Identify which cell holds the provided text, then report its [X, Y] central coordinate. 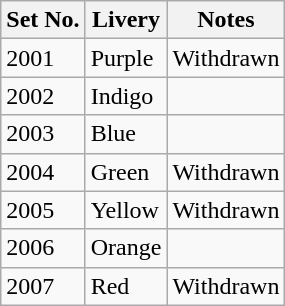
Green [126, 172]
Purple [126, 58]
2005 [43, 210]
Yellow [126, 210]
2004 [43, 172]
Orange [126, 248]
Indigo [126, 96]
2003 [43, 134]
2002 [43, 96]
2007 [43, 286]
2001 [43, 58]
Livery [126, 20]
Red [126, 286]
2006 [43, 248]
Blue [126, 134]
Notes [226, 20]
Set No. [43, 20]
